Output the [X, Y] coordinate of the center of the cell containing the given text.  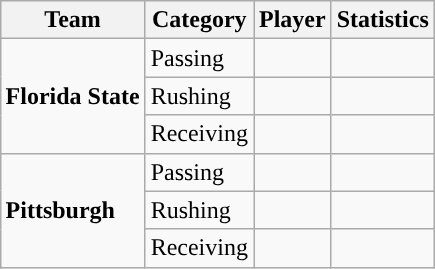
Statistics [382, 20]
Team [72, 20]
Pittsburgh [72, 210]
Category [199, 20]
Player [293, 20]
Florida State [72, 96]
